Scan for the cell matching the given text and deliver its [X, Y] coordinate at center. 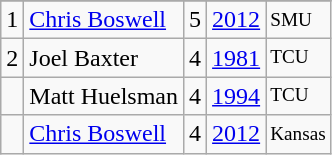
Kansas [298, 134]
1994 [236, 96]
1 [12, 20]
1981 [236, 58]
2 [12, 58]
Joel Baxter [104, 58]
5 [196, 20]
SMU [298, 20]
Matt Huelsman [104, 96]
